Extract the [X, Y] coordinate from the center of the cell holding the provided text.  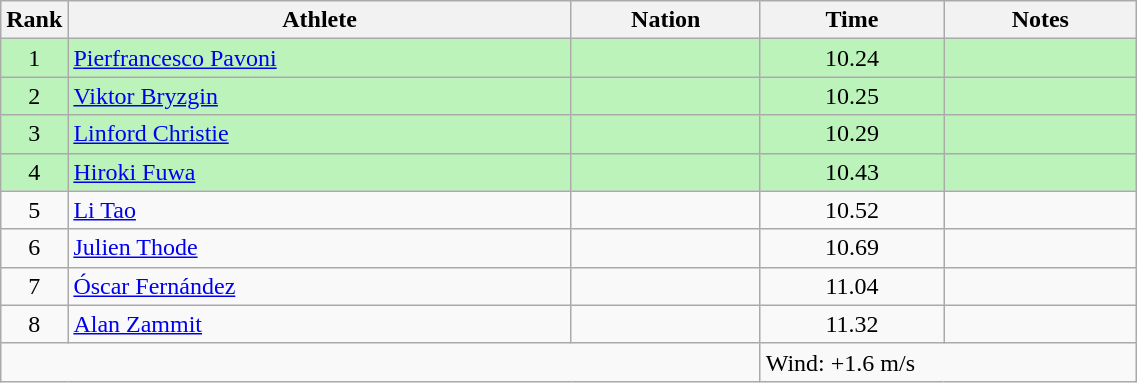
Alan Zammit [320, 324]
5 [34, 210]
Nation [666, 20]
8 [34, 324]
7 [34, 286]
1 [34, 58]
Wind: +1.6 m/s [948, 362]
11.32 [852, 324]
Li Tao [320, 210]
10.69 [852, 248]
10.52 [852, 210]
Hiroki Fuwa [320, 172]
Rank [34, 20]
3 [34, 134]
Athlete [320, 20]
Óscar Fernández [320, 286]
Julien Thode [320, 248]
11.04 [852, 286]
4 [34, 172]
6 [34, 248]
Viktor Bryzgin [320, 96]
10.24 [852, 58]
Pierfrancesco Pavoni [320, 58]
10.29 [852, 134]
Linford Christie [320, 134]
Time [852, 20]
2 [34, 96]
10.43 [852, 172]
Notes [1040, 20]
10.25 [852, 96]
